Provide the (X, Y) coordinate of the cell's center where the given text is located.  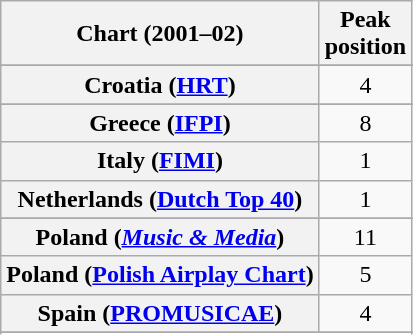
Poland (Polish Airplay Chart) (160, 275)
Netherlands (Dutch Top 40) (160, 199)
8 (365, 123)
Spain (PROMUSICAE) (160, 313)
Croatia (HRT) (160, 85)
Poland (Music & Media) (160, 237)
11 (365, 237)
Peakposition (365, 34)
Greece (IFPI) (160, 123)
Chart (2001–02) (160, 34)
5 (365, 275)
Italy (FIMI) (160, 161)
